Extract the [X, Y] coordinate from the center of the cell holding the provided text.  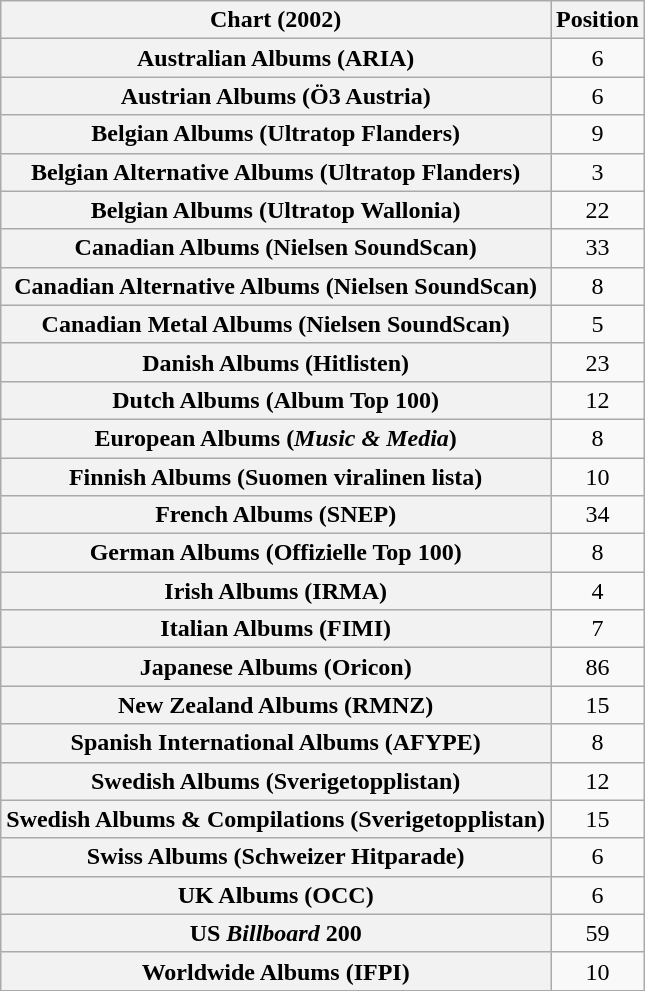
Australian Albums (ARIA) [276, 58]
33 [598, 248]
Position [598, 20]
5 [598, 324]
Swedish Albums & Compilations (Sverigetopplistan) [276, 819]
23 [598, 362]
Canadian Albums (Nielsen SoundScan) [276, 248]
Belgian Albums (Ultratop Flanders) [276, 134]
59 [598, 933]
Swedish Albums (Sverigetopplistan) [276, 781]
Dutch Albums (Album Top 100) [276, 400]
4 [598, 591]
Danish Albums (Hitlisten) [276, 362]
9 [598, 134]
Japanese Albums (Oricon) [276, 667]
Canadian Alternative Albums (Nielsen SoundScan) [276, 286]
Worldwide Albums (IFPI) [276, 971]
Canadian Metal Albums (Nielsen SoundScan) [276, 324]
Swiss Albums (Schweizer Hitparade) [276, 857]
22 [598, 210]
UK Albums (OCC) [276, 895]
86 [598, 667]
Belgian Albums (Ultratop Wallonia) [276, 210]
New Zealand Albums (RMNZ) [276, 705]
European Albums (Music & Media) [276, 438]
7 [598, 629]
Chart (2002) [276, 20]
German Albums (Offizielle Top 100) [276, 553]
Austrian Albums (Ö3 Austria) [276, 96]
Italian Albums (FIMI) [276, 629]
Finnish Albums (Suomen viralinen lista) [276, 477]
Spanish International Albums (AFYPE) [276, 743]
French Albums (SNEP) [276, 515]
Belgian Alternative Albums (Ultratop Flanders) [276, 172]
34 [598, 515]
US Billboard 200 [276, 933]
3 [598, 172]
Irish Albums (IRMA) [276, 591]
